Detect which cell encompasses the target text, then output its [X, Y] center coordinate. 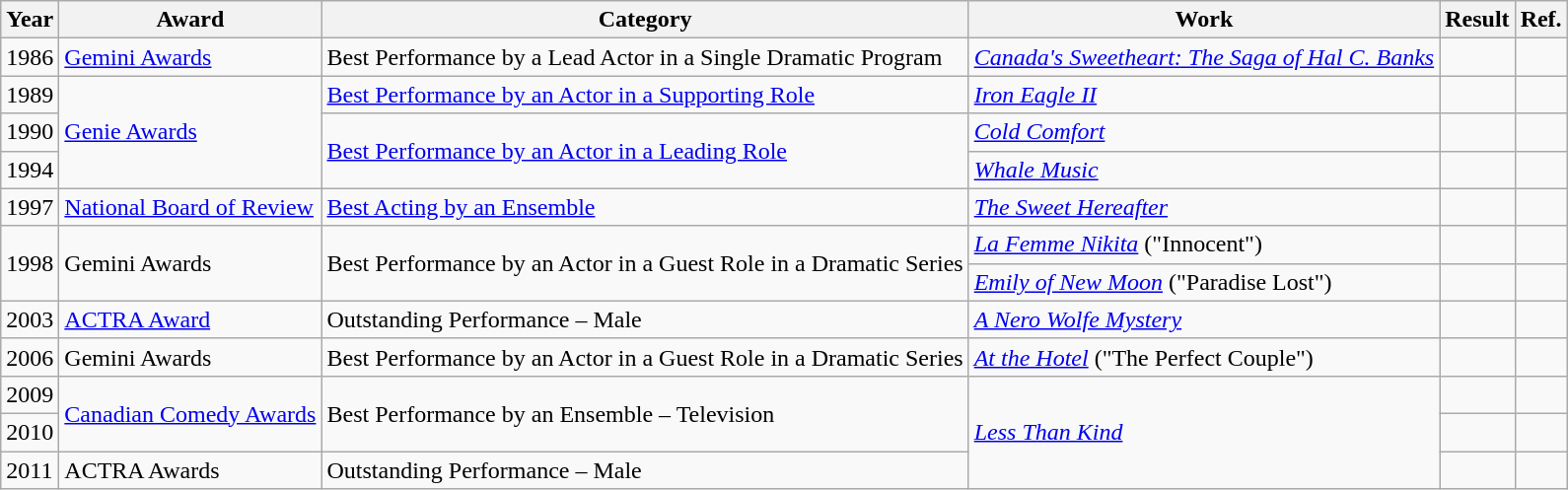
Best Performance by an Actor in a Supporting Role [645, 95]
1990 [30, 132]
Award [190, 20]
ACTRA Award [190, 319]
Ref. [1540, 20]
Best Performance by an Actor in a Leading Role [645, 151]
Canada's Sweetheart: The Saga of Hal C. Banks [1204, 57]
ACTRA Awards [190, 470]
Year [30, 20]
Work [1204, 20]
Best Performance by a Lead Actor in a Single Dramatic Program [645, 57]
Cold Comfort [1204, 132]
1994 [30, 170]
Canadian Comedy Awards [190, 413]
1986 [30, 57]
Iron Eagle II [1204, 95]
Best Acting by an Ensemble [645, 207]
Result [1477, 20]
2010 [30, 432]
2011 [30, 470]
La Femme Nikita ("Innocent") [1204, 245]
The Sweet Hereafter [1204, 207]
Category [645, 20]
Genie Awards [190, 132]
1989 [30, 95]
1998 [30, 263]
National Board of Review [190, 207]
2006 [30, 357]
Whale Music [1204, 170]
Less Than Kind [1204, 432]
2003 [30, 319]
Best Performance by an Ensemble – Television [645, 413]
Emily of New Moon ("Paradise Lost") [1204, 282]
1997 [30, 207]
2009 [30, 394]
At the Hotel ("The Perfect Couple") [1204, 357]
A Nero Wolfe Mystery [1204, 319]
